Search for the cell housing the specified text and yield its (x, y) center coordinate. 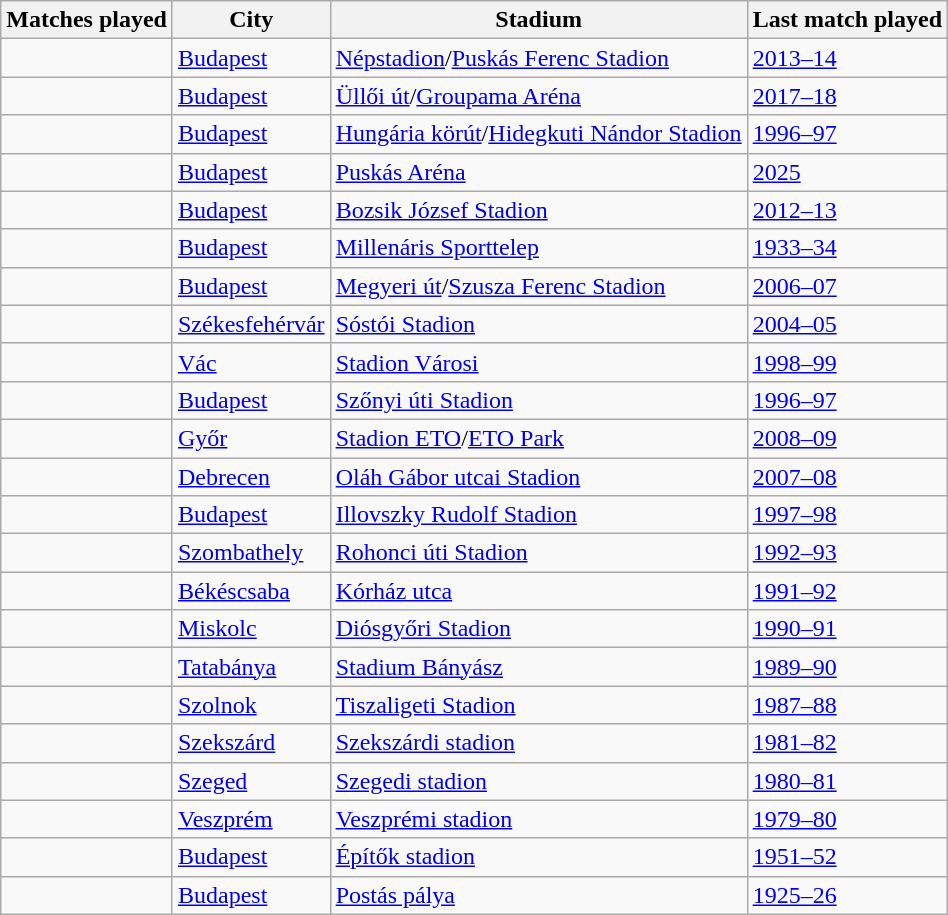
Diósgyőri Stadion (538, 629)
Szekszárdi stadion (538, 743)
Vác (251, 362)
2013–14 (847, 58)
2004–05 (847, 324)
Szombathely (251, 553)
2006–07 (847, 286)
Stadium Bányász (538, 667)
1951–52 (847, 857)
Békéscsaba (251, 591)
Székesfehérvár (251, 324)
Matches played (87, 20)
1991–92 (847, 591)
1992–93 (847, 553)
Postás pálya (538, 895)
2025 (847, 172)
Last match played (847, 20)
Stadion Városi (538, 362)
Megyeri út/Szusza Ferenc Stadion (538, 286)
Rohonci úti Stadion (538, 553)
Sóstói Stadion (538, 324)
Szeged (251, 781)
Szőnyi úti Stadion (538, 400)
2007–08 (847, 477)
Miskolc (251, 629)
Puskás Aréna (538, 172)
Veszprém (251, 819)
Kórház utca (538, 591)
1990–91 (847, 629)
2012–13 (847, 210)
Győr (251, 438)
1987–88 (847, 705)
Tatabánya (251, 667)
Építők stadion (538, 857)
1925–26 (847, 895)
Stadion ETO/ETO Park (538, 438)
2008–09 (847, 438)
Stadium (538, 20)
Bozsik József Stadion (538, 210)
Veszprémi stadion (538, 819)
Szolnok (251, 705)
1997–98 (847, 515)
1980–81 (847, 781)
1979–80 (847, 819)
1933–34 (847, 248)
Illovszky Rudolf Stadion (538, 515)
Szekszárd (251, 743)
Debrecen (251, 477)
Népstadion/Puskás Ferenc Stadion (538, 58)
City (251, 20)
Üllői út/Groupama Aréna (538, 96)
Szegedi stadion (538, 781)
1981–82 (847, 743)
Oláh Gábor utcai Stadion (538, 477)
Hungária körút/Hidegkuti Nándor Stadion (538, 134)
1989–90 (847, 667)
Millenáris Sporttelep (538, 248)
Tiszaligeti Stadion (538, 705)
1998–99 (847, 362)
2017–18 (847, 96)
